Detect which cell encompasses the target text, then output its [X, Y] center coordinate. 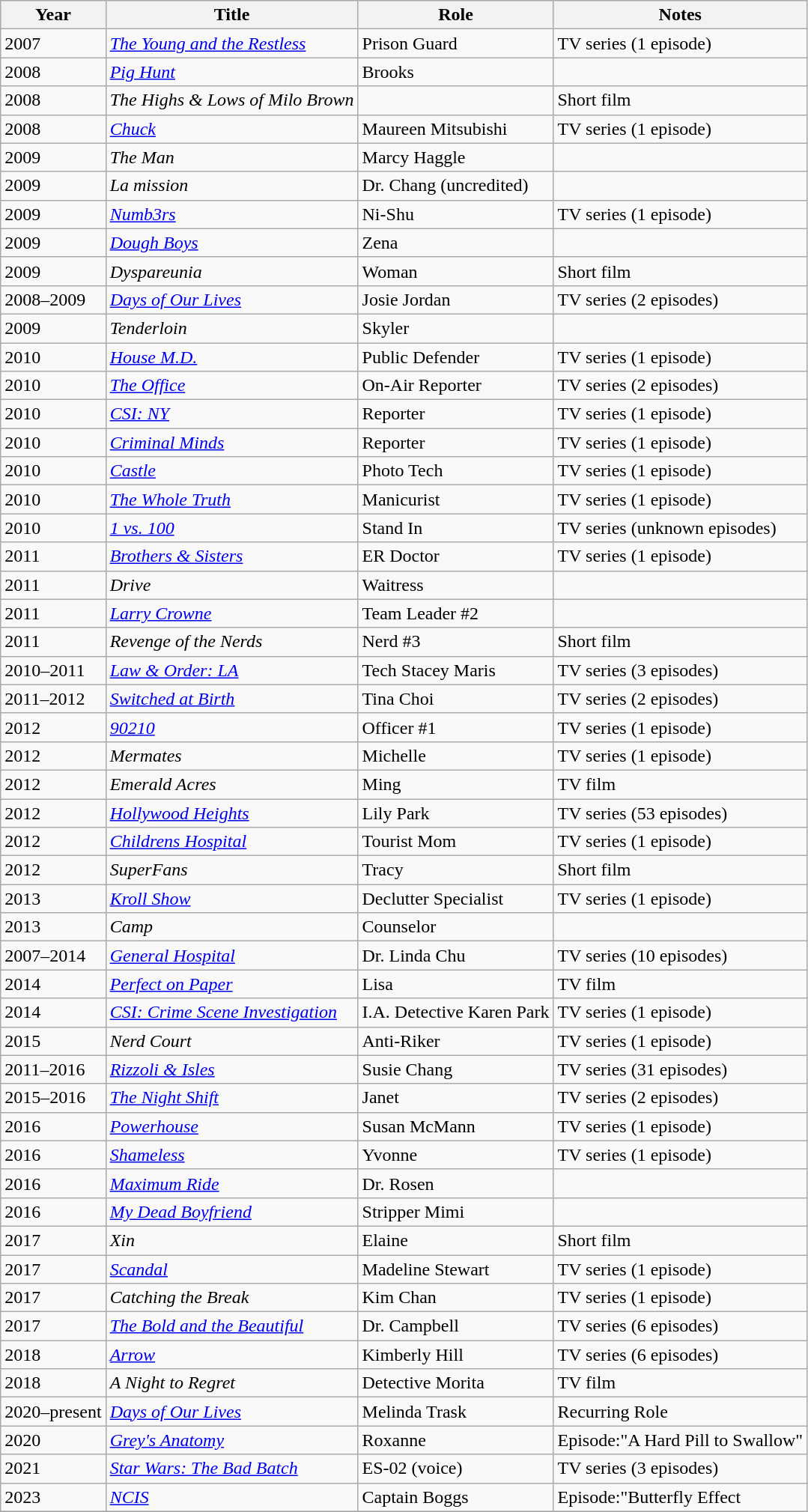
Camp [232, 927]
House M.D. [232, 357]
Dyspareunia [232, 271]
CSI: Crime Scene Investigation [232, 1012]
Detective Morita [455, 1383]
TV series (unknown episodes) [680, 528]
Xin [232, 1240]
Woman [455, 271]
Kim Chan [455, 1298]
ES-02 (voice) [455, 1469]
Josie Jordan [455, 300]
The Night Shift [232, 1098]
Skyler [455, 328]
Manicurist [455, 500]
Tourist Mom [455, 842]
2008–2009 [53, 300]
Tech Stacey Maris [455, 670]
SuperFans [232, 870]
CSI: NY [232, 414]
Declutter Specialist [455, 899]
Year [53, 15]
2015–2016 [53, 1098]
Switched at Birth [232, 699]
Criminal Minds [232, 443]
Revenge of the Nerds [232, 642]
The Bold and the Beautiful [232, 1326]
ER Doctor [455, 556]
Mermates [232, 756]
Childrens Hospital [232, 842]
Dr. Chang (uncredited) [455, 186]
Dr. Linda Chu [455, 956]
Maximum Ride [232, 1183]
Maureen Mitsubishi [455, 129]
Marcy Haggle [455, 157]
Episode:"A Hard Pill to Swallow" [680, 1440]
I.A. Detective Karen Park [455, 1012]
The Man [232, 157]
Lisa [455, 984]
The Highs & Lows of Milo Brown [232, 100]
Prison Guard [455, 43]
Arrow [232, 1355]
My Dead Boyfriend [232, 1212]
Tracy [455, 870]
Michelle [455, 756]
Counselor [455, 927]
Tenderloin [232, 328]
General Hospital [232, 956]
2023 [53, 1497]
Susie Chang [455, 1069]
Recurring Role [680, 1412]
A Night to Regret [232, 1383]
Nerd #3 [455, 642]
Susan McMann [455, 1126]
2011–2012 [53, 699]
Numb3rs [232, 214]
Anti-Riker [455, 1041]
Castle [232, 471]
Larry Crowne [232, 613]
Shameless [232, 1155]
Emerald Acres [232, 784]
Powerhouse [232, 1126]
Dough Boys [232, 243]
Brooks [455, 72]
90210 [232, 727]
2007 [53, 43]
Kroll Show [232, 899]
Ming [455, 784]
Officer #1 [455, 727]
2015 [53, 1041]
TV series (53 episodes) [680, 813]
Stripper Mimi [455, 1212]
Elaine [455, 1240]
Grey's Anatomy [232, 1440]
Ni-Shu [455, 214]
Roxanne [455, 1440]
The Office [232, 386]
2021 [53, 1469]
Notes [680, 15]
NCIS [232, 1497]
Episode:"Butterfly Effect [680, 1497]
Law & Order: LA [232, 670]
Zena [455, 243]
2007–2014 [53, 956]
La mission [232, 186]
Madeline Stewart [455, 1269]
2020 [53, 1440]
Tina Choi [455, 699]
TV series (31 episodes) [680, 1069]
Public Defender [455, 357]
Role [455, 15]
Star Wars: The Bad Batch [232, 1469]
Drive [232, 585]
2011–2016 [53, 1069]
Dr. Campbell [455, 1326]
Lily Park [455, 813]
TV series (10 episodes) [680, 956]
Brothers & Sisters [232, 556]
Dr. Rosen [455, 1183]
Perfect on Paper [232, 984]
Catching the Break [232, 1298]
Pig Hunt [232, 72]
Captain Boggs [455, 1497]
Scandal [232, 1269]
Team Leader #2 [455, 613]
Janet [455, 1098]
1 vs. 100 [232, 528]
Stand In [455, 528]
Chuck [232, 129]
On-Air Reporter [455, 386]
Yvonne [455, 1155]
Waitress [455, 585]
Photo Tech [455, 471]
Title [232, 15]
2010–2011 [53, 670]
Melinda Trask [455, 1412]
Rizzoli & Isles [232, 1069]
Kimberly Hill [455, 1355]
The Young and the Restless [232, 43]
Hollywood Heights [232, 813]
2020–present [53, 1412]
Nerd Court [232, 1041]
The Whole Truth [232, 500]
